Pinpoint the cell where the given text exists, returning its (x, y) midpoint coordinate. 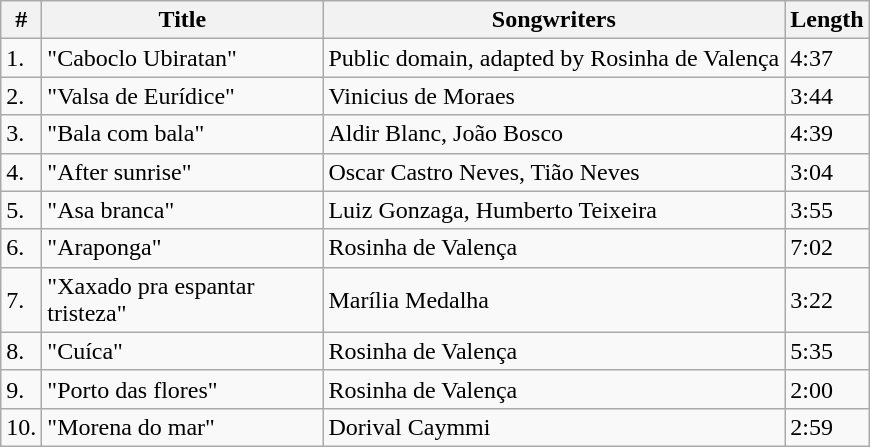
2. (22, 96)
2:59 (827, 427)
"Bala com bala" (182, 134)
"Porto das flores" (182, 389)
Title (182, 20)
"Cuíca" (182, 351)
Length (827, 20)
3:22 (827, 300)
4:37 (827, 58)
6. (22, 248)
# (22, 20)
Vinicius de Moraes (554, 96)
5. (22, 210)
1. (22, 58)
10. (22, 427)
4:39 (827, 134)
Marília Medalha (554, 300)
3:44 (827, 96)
5:35 (827, 351)
Aldir Blanc, João Bosco (554, 134)
8. (22, 351)
3:55 (827, 210)
"After sunrise" (182, 172)
Public domain, adapted by Rosinha de Valença (554, 58)
"Xaxado pra espantar tristeza" (182, 300)
9. (22, 389)
7:02 (827, 248)
"Morena do mar" (182, 427)
3. (22, 134)
7. (22, 300)
"Caboclo Ubiratan" (182, 58)
4. (22, 172)
Songwriters (554, 20)
Dorival Caymmi (554, 427)
2:00 (827, 389)
"Araponga" (182, 248)
"Valsa de Eurídice" (182, 96)
3:04 (827, 172)
Luiz Gonzaga, Humberto Teixeira (554, 210)
"Asa branca" (182, 210)
Oscar Castro Neves, Tião Neves (554, 172)
